Identify which cell holds the provided text, then report its [x, y] central coordinate. 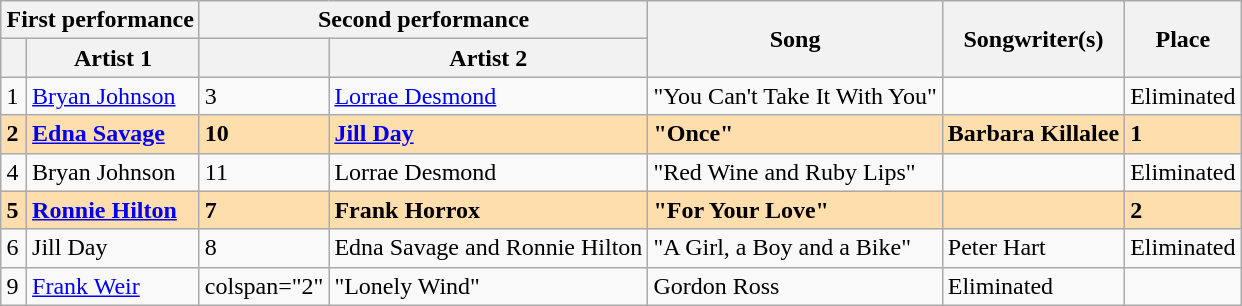
Frank Horrox [488, 210]
"Lonely Wind" [488, 286]
"You Can't Take It With You" [795, 96]
colspan="2" [264, 286]
3 [264, 96]
Gordon Ross [795, 286]
Edna Savage [114, 134]
"For Your Love" [795, 210]
Ronnie Hilton [114, 210]
Artist 2 [488, 58]
Frank Weir [114, 286]
"Red Wine and Ruby Lips" [795, 172]
"A Girl, a Boy and a Bike" [795, 248]
"Once" [795, 134]
Edna Savage and Ronnie Hilton [488, 248]
Second performance [424, 20]
Barbara Killalee [1033, 134]
11 [264, 172]
9 [14, 286]
First performance [100, 20]
Song [795, 39]
6 [14, 248]
Songwriter(s) [1033, 39]
10 [264, 134]
Peter Hart [1033, 248]
7 [264, 210]
Place [1183, 39]
8 [264, 248]
4 [14, 172]
5 [14, 210]
Artist 1 [114, 58]
